Search for the cell housing the specified text and yield its [x, y] center coordinate. 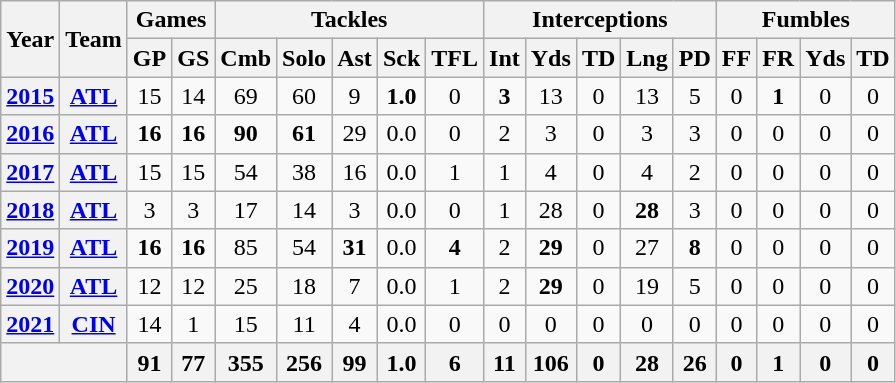
2016 [30, 134]
6 [455, 362]
Fumbles [806, 20]
FR [778, 58]
2015 [30, 96]
Interceptions [600, 20]
90 [246, 134]
77 [194, 362]
9 [355, 96]
17 [246, 210]
Cmb [246, 58]
TFL [455, 58]
Games [170, 20]
18 [304, 286]
85 [246, 248]
60 [304, 96]
Team [94, 39]
26 [694, 362]
CIN [94, 324]
GP [149, 58]
2019 [30, 248]
91 [149, 362]
GS [194, 58]
31 [355, 248]
Lng [647, 58]
19 [647, 286]
Tackles [350, 20]
Sck [401, 58]
355 [246, 362]
25 [246, 286]
106 [550, 362]
61 [304, 134]
Year [30, 39]
2020 [30, 286]
99 [355, 362]
7 [355, 286]
Solo [304, 58]
2021 [30, 324]
2018 [30, 210]
2017 [30, 172]
38 [304, 172]
Ast [355, 58]
PD [694, 58]
256 [304, 362]
69 [246, 96]
Int [505, 58]
FF [736, 58]
27 [647, 248]
8 [694, 248]
